Determine the [X, Y] coordinate at the center of the cell enclosing the given text.  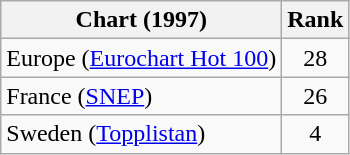
France (SNEP) [142, 96]
26 [316, 96]
28 [316, 58]
Rank [316, 20]
Chart (1997) [142, 20]
Europe (Eurochart Hot 100) [142, 58]
Sweden (Topplistan) [142, 134]
4 [316, 134]
